Return the (X, Y) coordinate for the center point of the cell that contains the specified text.  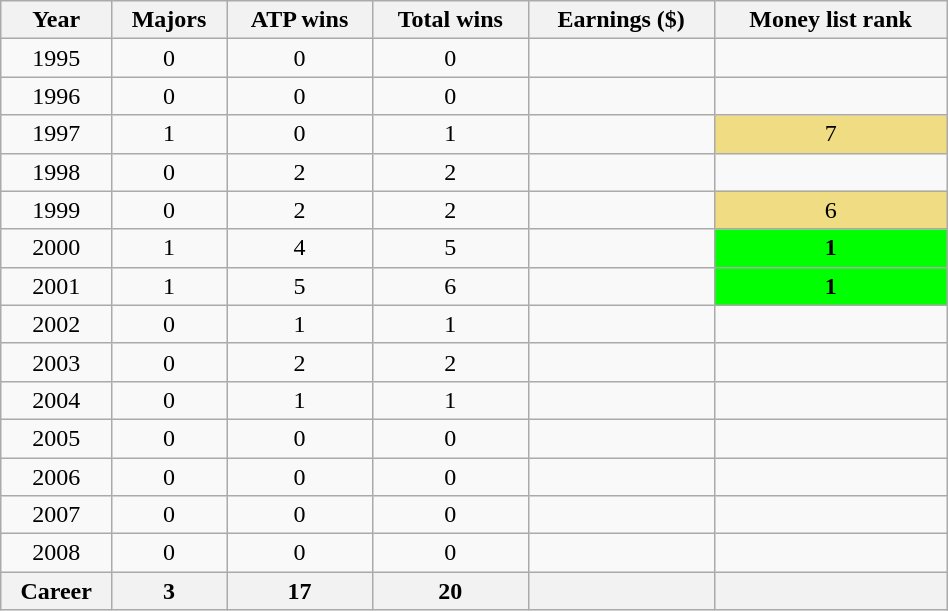
3 (170, 591)
2007 (56, 515)
1999 (56, 210)
Total wins (450, 20)
1998 (56, 172)
2006 (56, 477)
2003 (56, 362)
1995 (56, 58)
2004 (56, 400)
Majors (170, 20)
Earnings ($) (621, 20)
4 (300, 248)
Year (56, 20)
7 (830, 134)
Career (56, 591)
2001 (56, 286)
ATP wins (300, 20)
2008 (56, 553)
20 (450, 591)
1997 (56, 134)
Money list rank (830, 20)
17 (300, 591)
1996 (56, 96)
2005 (56, 438)
2000 (56, 248)
2002 (56, 324)
